For the text-containing cell, return its midpoint in (x, y) coordinate format. 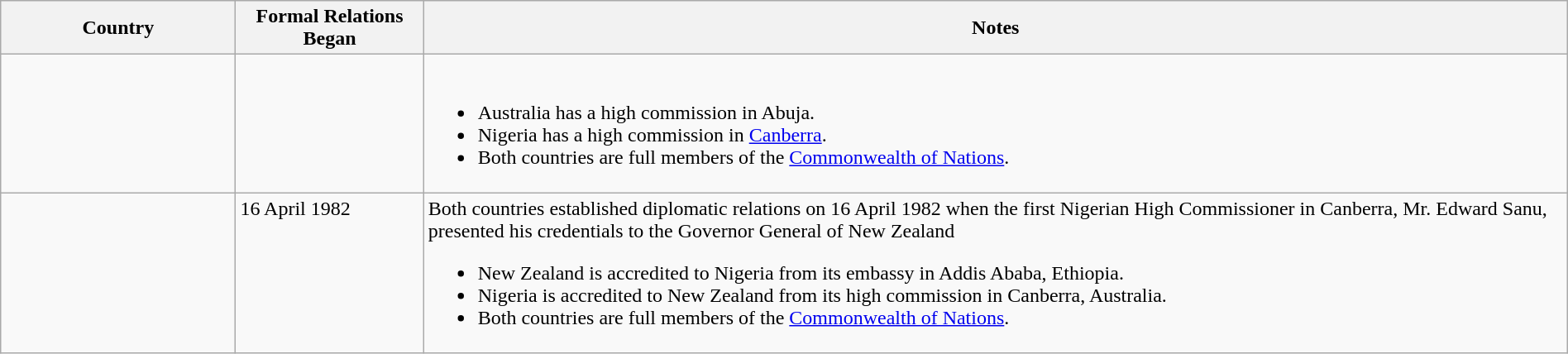
Notes (996, 28)
Country (118, 28)
Australia has a high commission in Abuja.Nigeria has a high commission in Canberra.Both countries are full members of the Commonwealth of Nations. (996, 124)
Formal Relations Began (329, 28)
16 April 1982 (329, 273)
